Return the [x, y] coordinate for the center point of the cell that contains the specified text.  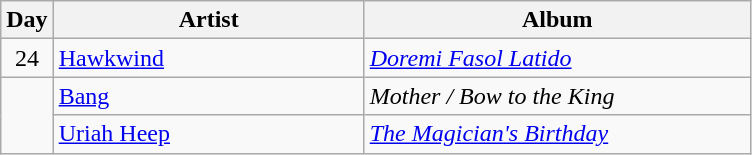
24 [27, 58]
Album [557, 20]
Artist [208, 20]
Day [27, 20]
Mother / Bow to the King [557, 96]
Uriah Heep [208, 134]
Doremi Fasol Latido [557, 58]
Bang [208, 96]
The Magician's Birthday [557, 134]
Hawkwind [208, 58]
